Search for the cell housing the specified text and yield its (x, y) center coordinate. 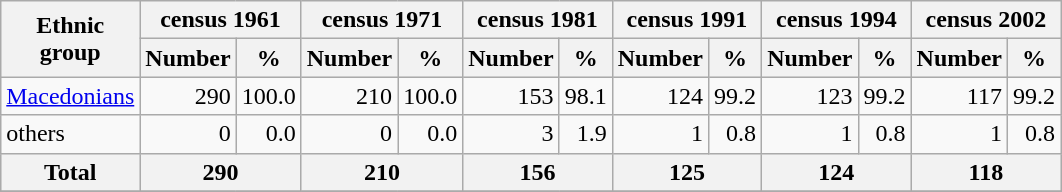
117 (959, 96)
Total (70, 172)
census 1971 (382, 20)
Macedonians (70, 96)
98.1 (586, 96)
census 1991 (686, 20)
118 (986, 172)
census 1961 (220, 20)
156 (538, 172)
census 1981 (538, 20)
census 1994 (836, 20)
1.9 (586, 134)
153 (511, 96)
Ethnicgroup (70, 39)
3 (511, 134)
census 2002 (986, 20)
125 (686, 172)
123 (810, 96)
others (70, 134)
